Detect which cell encompasses the target text, then output its [x, y] center coordinate. 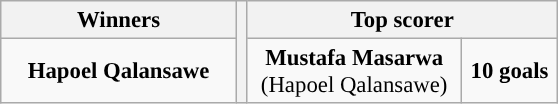
Mustafa Masarwa(Hapoel Qalansawe) [354, 72]
Hapoel Qalansawe [119, 72]
Top scorer [402, 20]
Winners [119, 20]
10 goals [509, 72]
